Determine the (X, Y) coordinate at the center of the cell enclosing the given text.  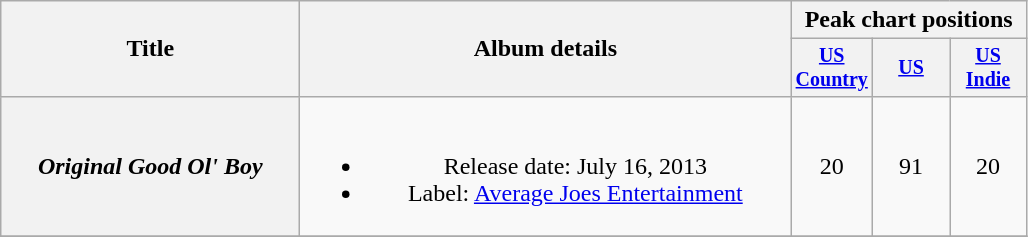
USIndie (988, 68)
Release date: July 16, 2013Label: Average Joes Entertainment (546, 166)
Original Good Ol' Boy (150, 166)
91 (912, 166)
US (912, 68)
Album details (546, 49)
Title (150, 49)
US Country (832, 68)
Peak chart positions (909, 20)
